Determine the [x, y] coordinate at the center of the cell enclosing the given text.  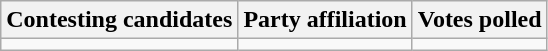
Votes polled [480, 20]
Party affiliation [325, 20]
Contesting candidates [120, 20]
